Extract the [x, y] coordinate from the center of the cell holding the provided text.  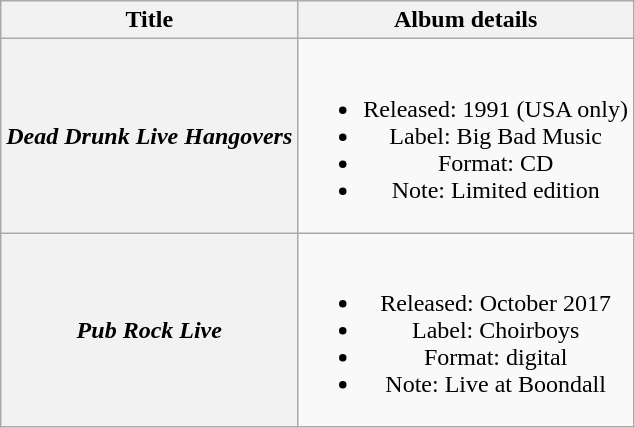
Released: October 2017Label: ChoirboysFormat: digitalNote: Live at Boondall [466, 330]
Title [150, 20]
Released: 1991 (USA only)Label: Big Bad MusicFormat: CDNote: Limited edition [466, 136]
Dead Drunk Live Hangovers [150, 136]
Album details [466, 20]
Pub Rock Live [150, 330]
